Pinpoint the cell where the given text exists, returning its [X, Y] midpoint coordinate. 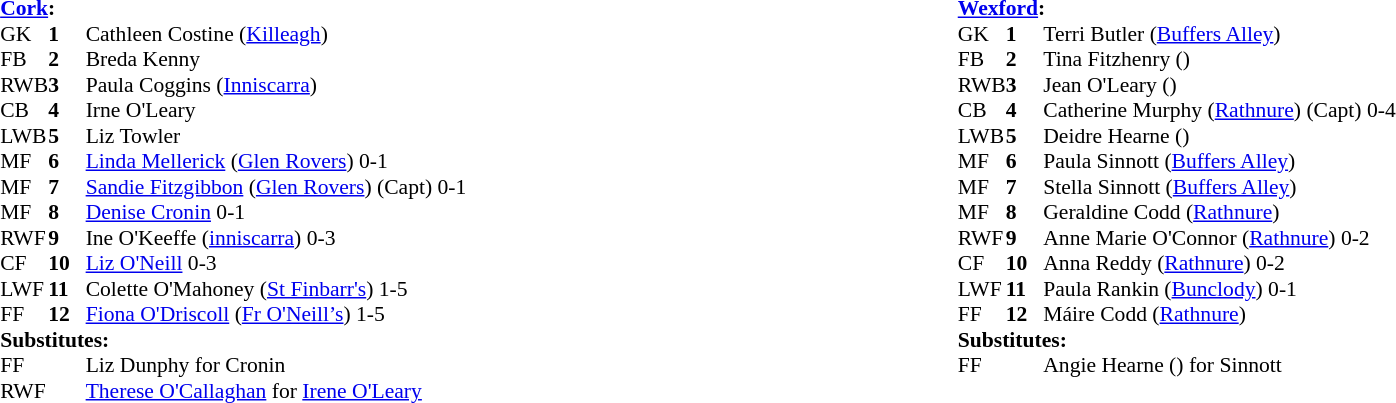
Catherine Murphy (Rathnure) (Capt) 0-4 [1219, 111]
Stella Sinnott (Buffers Alley) [1219, 187]
Geraldine Codd (Rathnure) [1219, 213]
Liz Towler [276, 136]
Denise Cronin 0-1 [276, 213]
Paula Sinnott (Buffers Alley) [1219, 161]
Cathleen Costine (Killeagh) [276, 34]
Breda Kenny [276, 59]
Angie Hearne () for Sinnott [1219, 365]
Jean O'Leary () [1219, 85]
Anna Reddy (Rathnure) 0-2 [1219, 263]
Deidre Hearne () [1219, 136]
Liz Dunphy for Cronin [276, 365]
Anne Marie O'Connor (Rathnure) 0-2 [1219, 238]
Terri Butler (Buffers Alley) [1219, 34]
Sandie Fitzgibbon (Glen Rovers) (Capt) 0-1 [276, 187]
Liz O'Neill 0-3 [276, 263]
Colette O'Mahoney (St Finbarr's) 1-5 [276, 289]
Irne O'Leary [276, 111]
Linda Mellerick (Glen Rovers) 0-1 [276, 161]
Máire Codd (Rathnure) [1219, 315]
Fiona O'Driscoll (Fr O'Neill’s) 1-5 [276, 315]
Paula Coggins (Inniscarra) [276, 85]
Tina Fitzhenry () [1219, 59]
Paula Rankin (Bunclody) 0-1 [1219, 289]
Ine O'Keeffe (inniscarra) 0-3 [276, 238]
